Return the [X, Y] coordinate for the center point of the cell that contains the specified text.  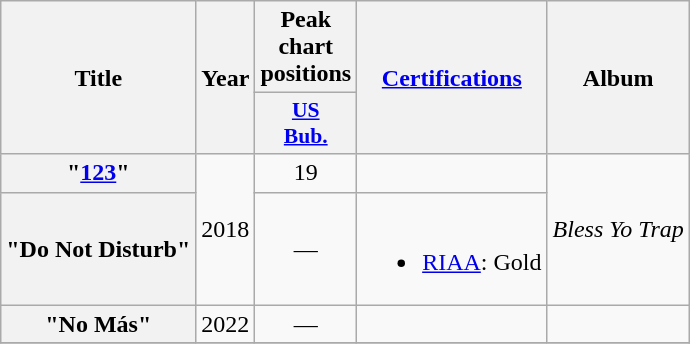
"123" [98, 173]
USBub. [306, 124]
Peak chart positions [306, 47]
Album [618, 78]
Bless Yo Trap [618, 230]
Year [226, 78]
2022 [226, 324]
RIAA: Gold [452, 248]
"Do Not Disturb" [98, 248]
"No Más" [98, 324]
Title [98, 78]
Certifications [452, 78]
19 [306, 173]
2018 [226, 230]
